Identify which cell holds the provided text, then report its (X, Y) central coordinate. 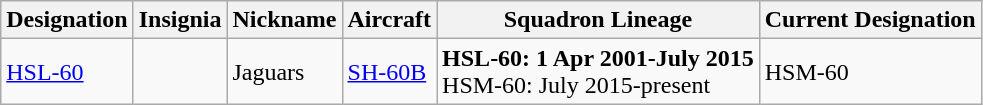
HSM-60 (870, 72)
HSL-60 (67, 72)
Aircraft (390, 20)
Jaguars (284, 72)
Insignia (180, 20)
HSL-60: 1 Apr 2001-July 2015HSM-60: July 2015-present (598, 72)
Current Designation (870, 20)
Squadron Lineage (598, 20)
Nickname (284, 20)
SH-60B (390, 72)
Designation (67, 20)
